Detect which cell encompasses the target text, then output its (X, Y) center coordinate. 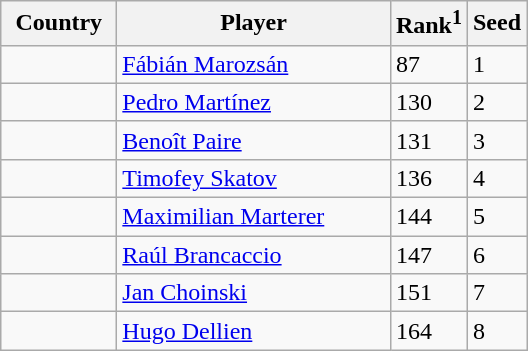
8 (496, 331)
Seed (496, 24)
Pedro Martínez (254, 102)
Benoît Paire (254, 140)
Raúl Brancaccio (254, 255)
Fábián Marozsán (254, 64)
144 (428, 217)
164 (428, 331)
5 (496, 217)
Timofey Skatov (254, 178)
87 (428, 64)
Rank1 (428, 24)
2 (496, 102)
136 (428, 178)
4 (496, 178)
Maximilian Marterer (254, 217)
Jan Choinski (254, 293)
130 (428, 102)
Player (254, 24)
Country (59, 24)
6 (496, 255)
147 (428, 255)
7 (496, 293)
131 (428, 140)
Hugo Dellien (254, 331)
151 (428, 293)
1 (496, 64)
3 (496, 140)
